Return the (x, y) coordinate for the center point of the cell that contains the specified text.  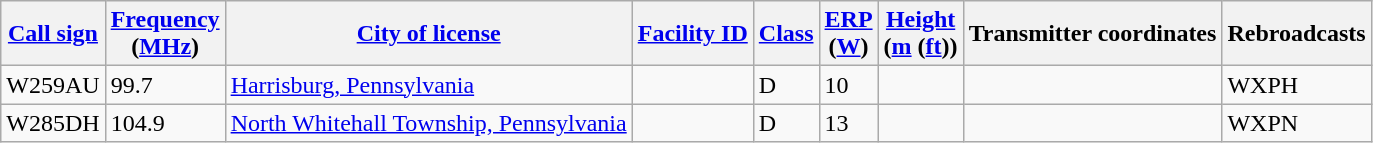
W285DH (53, 123)
Facility ID (692, 34)
City of license (428, 34)
104.9 (165, 123)
99.7 (165, 85)
Call sign (53, 34)
ERP(W) (848, 34)
Height(m (ft)) (920, 34)
WXPN (1296, 123)
Frequency(MHz) (165, 34)
Rebroadcasts (1296, 34)
13 (848, 123)
Class (786, 34)
Harrisburg, Pennsylvania (428, 85)
North Whitehall Township, Pennsylvania (428, 123)
10 (848, 85)
WXPH (1296, 85)
W259AU (53, 85)
Transmitter coordinates (1092, 34)
